Provide the (X, Y) coordinate of the cell's center where the given text is located.  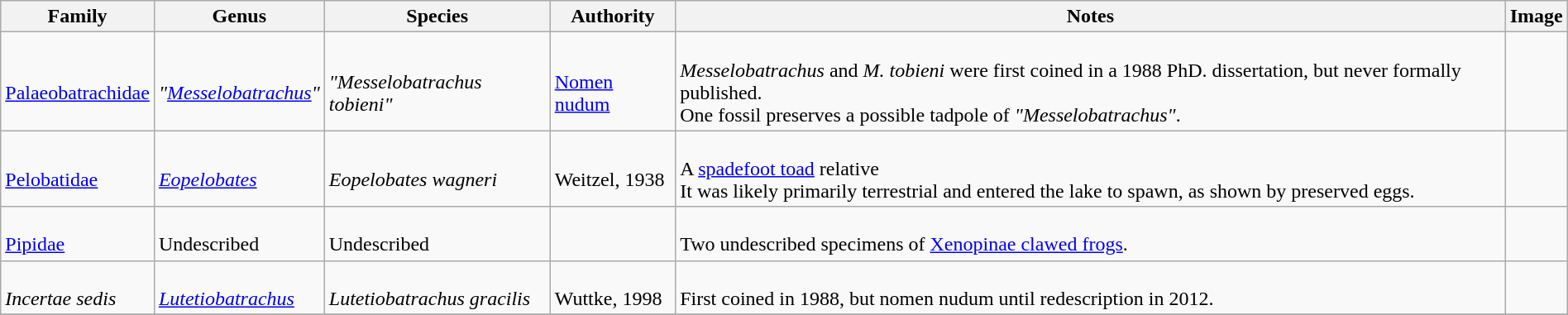
Incertae sedis (78, 288)
Species (437, 17)
Genus (239, 17)
"Messelobatrachus" (239, 81)
Lutetiobatrachus gracilis (437, 288)
Nomen nudum (613, 81)
Family (78, 17)
Authority (613, 17)
First coined in 1988, but nomen nudum until redescription in 2012. (1090, 288)
A spadefoot toad relative It was likely primarily terrestrial and entered the lake to spawn, as shown by preserved eggs. (1090, 169)
Two undescribed specimens of Xenopinae clawed frogs. (1090, 233)
Notes (1090, 17)
Image (1537, 17)
Eopelobates wagneri (437, 169)
Pelobatidae (78, 169)
Wuttke, 1998 (613, 288)
Pipidae (78, 233)
Weitzel, 1938 (613, 169)
Palaeobatrachidae (78, 81)
"Messelobatrachus tobieni" (437, 81)
Lutetiobatrachus (239, 288)
Eopelobates (239, 169)
